Identify which cell holds the provided text, then report its (x, y) central coordinate. 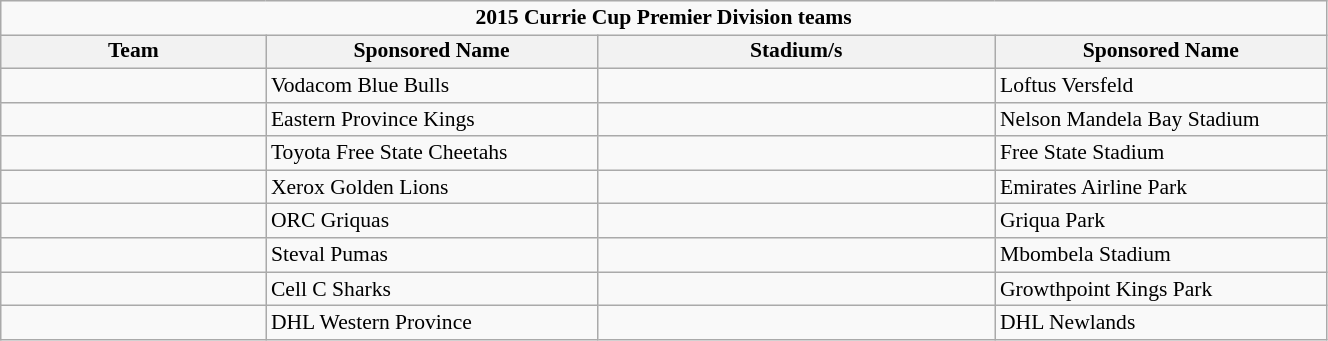
Eastern Province Kings (432, 120)
Cell C Sharks (432, 289)
Nelson Mandela Bay Stadium (1160, 120)
Xerox Golden Lions (432, 187)
ORC Griquas (432, 221)
2015 Currie Cup Premier Division teams (664, 18)
DHL Newlands (1160, 323)
DHL Western Province (432, 323)
Stadium/s (796, 52)
Mbombela Stadium (1160, 255)
Steval Pumas (432, 255)
Vodacom Blue Bulls (432, 86)
Growthpoint Kings Park (1160, 289)
Loftus Versfeld (1160, 86)
Emirates Airline Park (1160, 187)
Toyota Free State Cheetahs (432, 154)
Team (134, 52)
Free State Stadium (1160, 154)
Griqua Park (1160, 221)
